From the cell containing the given text, extract its center point as [x, y] coordinate. 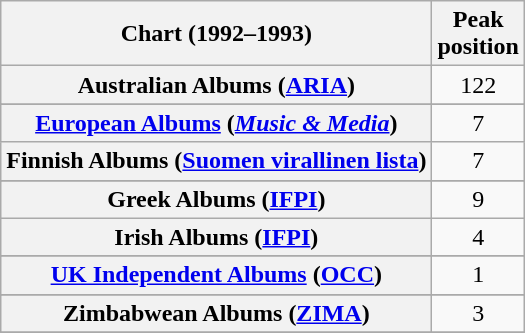
Irish Albums (IFPI) [216, 237]
Peakposition [478, 34]
Australian Albums (ARIA) [216, 85]
Zimbabwean Albums (ZIMA) [216, 313]
3 [478, 313]
Greek Albums (IFPI) [216, 199]
122 [478, 85]
1 [478, 275]
4 [478, 237]
9 [478, 199]
Finnish Albums (Suomen virallinen lista) [216, 161]
Chart (1992–1993) [216, 34]
European Albums (Music & Media) [216, 123]
UK Independent Albums (OCC) [216, 275]
